Provide the (X, Y) coordinate of the cell's center where the given text is located.  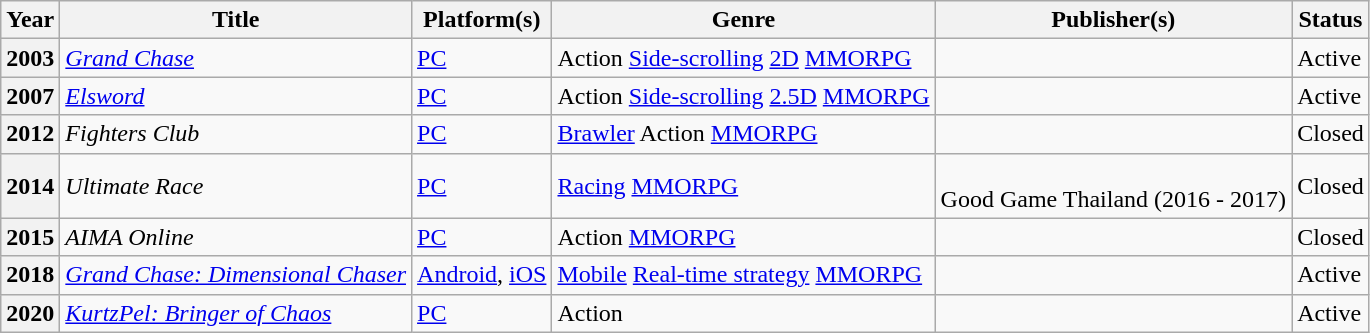
2003 (30, 58)
Fighters Club (236, 134)
Title (236, 20)
Genre (744, 20)
2018 (30, 275)
Action Side-scrolling 2.5D MMORPG (744, 96)
Racing MMORPG (744, 186)
2020 (30, 313)
Action Side-scrolling 2D MMORPG (744, 58)
2012 (30, 134)
Grand Chase: Dimensional Chaser (236, 275)
Android, iOS (482, 275)
Ultimate Race (236, 186)
2014 (30, 186)
Good Game Thailand (2016 - 2017) (1114, 186)
Year (30, 20)
Mobile Real-time strategy MMORPG (744, 275)
Elsword (236, 96)
Status (1331, 20)
Platform(s) (482, 20)
Publisher(s) (1114, 20)
KurtzPel: Bringer of Chaos (236, 313)
Grand Chase (236, 58)
AIMA Online (236, 237)
2007 (30, 96)
Action MMORPG (744, 237)
Brawler Action MMORPG (744, 134)
Action (744, 313)
2015 (30, 237)
